Find where the given text appears and provide that cell's center as (X, Y) coordinate. 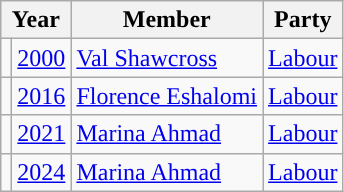
Year (36, 20)
2021 (42, 134)
2024 (42, 172)
Member (167, 20)
Party (303, 20)
Val Shawcross (167, 58)
2016 (42, 96)
2000 (42, 58)
Florence Eshalomi (167, 96)
